Return [X, Y] of the center of cell containing provided text 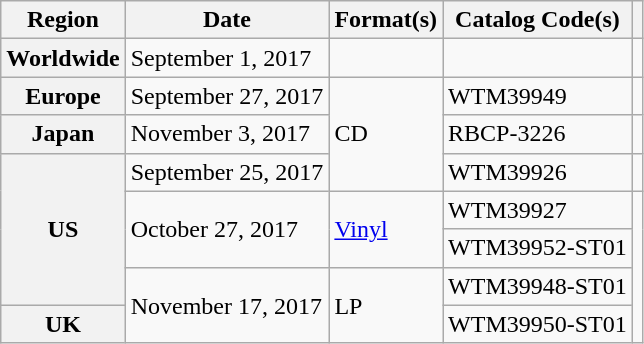
Date [227, 20]
US [63, 229]
RBCP-3226 [538, 134]
WTM39949 [538, 96]
Format(s) [386, 20]
Worldwide [63, 58]
CD [386, 134]
Catalog Code(s) [538, 20]
September 25, 2017 [227, 172]
September 1, 2017 [227, 58]
November 17, 2017 [227, 305]
Vinyl [386, 229]
WTM39927 [538, 210]
September 27, 2017 [227, 96]
WTM39948-ST01 [538, 286]
Europe [63, 96]
LP [386, 305]
WTM39952-ST01 [538, 248]
WTM39950-ST01 [538, 324]
November 3, 2017 [227, 134]
UK [63, 324]
Region [63, 20]
Japan [63, 134]
WTM39926 [538, 172]
October 27, 2017 [227, 229]
